Find where the given text appears and provide that cell's center as (x, y) coordinate. 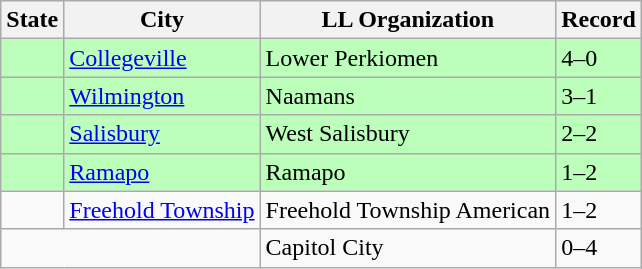
0–4 (599, 248)
Freehold Township (162, 210)
4–0 (599, 58)
West Salisbury (408, 134)
2–2 (599, 134)
Record (599, 20)
Collegeville (162, 58)
Naamans (408, 96)
Lower Perkiomen (408, 58)
3–1 (599, 96)
State (32, 20)
Freehold Township American (408, 210)
Capitol City (408, 248)
Wilmington (162, 96)
City (162, 20)
LL Organization (408, 20)
Salisbury (162, 134)
